Output the (X, Y) coordinate of the center of the cell containing the given text.  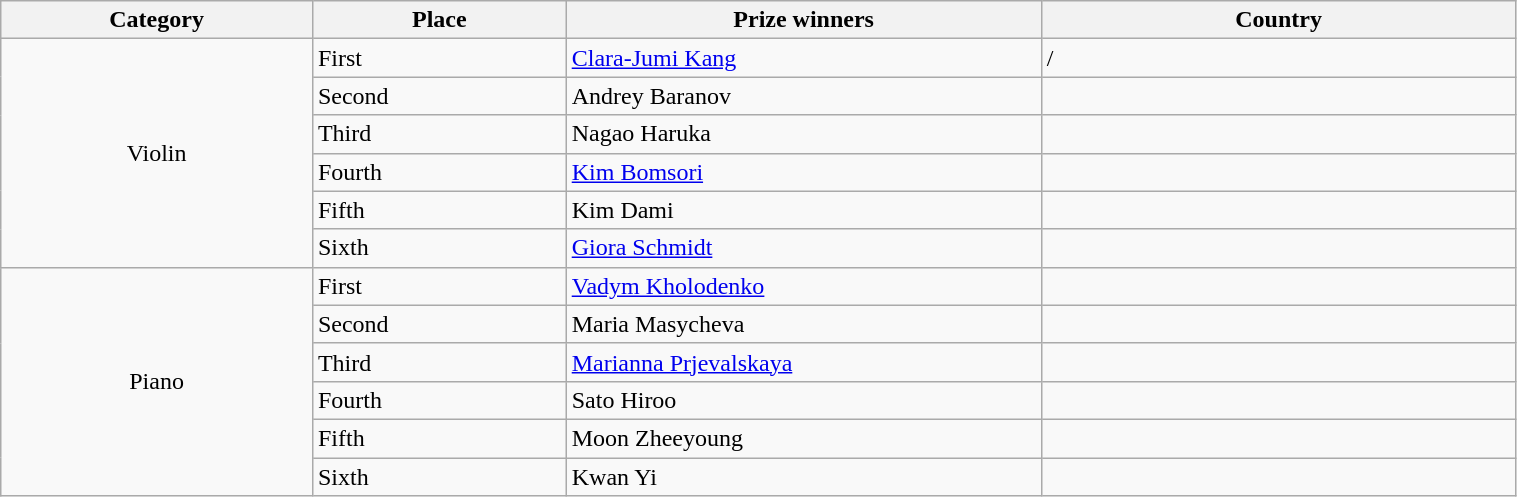
Nagao Haruka (804, 134)
Marianna Prjevalskaya (804, 362)
Sato Hiroo (804, 400)
Kim Dami (804, 210)
Place (439, 20)
Andrey Baranov (804, 96)
Kwan Yi (804, 477)
Kim Bomsori (804, 172)
/ (1278, 58)
Violin (157, 153)
Clara-Jumi Kang (804, 58)
Piano (157, 381)
Country (1278, 20)
Vadym Kholodenko (804, 286)
Prize winners (804, 20)
Category (157, 20)
Maria Masycheva (804, 324)
Moon Zheeyoung (804, 438)
Giora Schmidt (804, 248)
